From the cell containing the given text, extract its center point as (X, Y) coordinate. 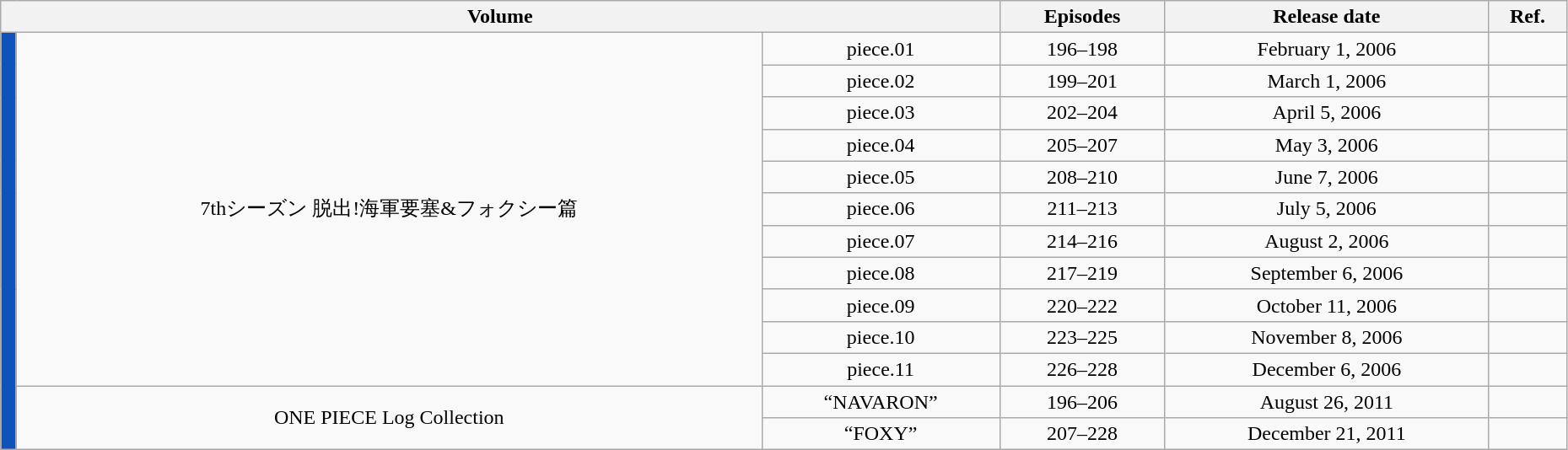
August 2, 2006 (1326, 241)
“FOXY” (881, 434)
205–207 (1082, 145)
October 11, 2006 (1326, 305)
piece.02 (881, 81)
208–210 (1082, 177)
202–204 (1082, 113)
August 26, 2011 (1326, 402)
July 5, 2006 (1326, 209)
226–228 (1082, 369)
217–219 (1082, 273)
June 7, 2006 (1326, 177)
piece.03 (881, 113)
December 21, 2011 (1326, 434)
211–213 (1082, 209)
April 5, 2006 (1326, 113)
220–222 (1082, 305)
Volume (500, 17)
piece.06 (881, 209)
Release date (1326, 17)
piece.10 (881, 337)
199–201 (1082, 81)
Episodes (1082, 17)
“NAVARON” (881, 402)
ONE PIECE Log Collection (389, 418)
piece.09 (881, 305)
223–225 (1082, 337)
piece.01 (881, 49)
214–216 (1082, 241)
Ref. (1528, 17)
piece.04 (881, 145)
piece.11 (881, 369)
February 1, 2006 (1326, 49)
196–206 (1082, 402)
196–198 (1082, 49)
November 8, 2006 (1326, 337)
piece.05 (881, 177)
December 6, 2006 (1326, 369)
May 3, 2006 (1326, 145)
piece.07 (881, 241)
piece.08 (881, 273)
September 6, 2006 (1326, 273)
March 1, 2006 (1326, 81)
7thシーズン 脱出!海軍要塞&フォクシー篇 (389, 209)
207–228 (1082, 434)
